Search for the cell housing the specified text and yield its (x, y) center coordinate. 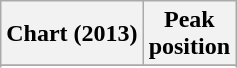
Peakposition (189, 34)
Chart (2013) (72, 34)
